Detect which cell encompasses the target text, then output its (x, y) center coordinate. 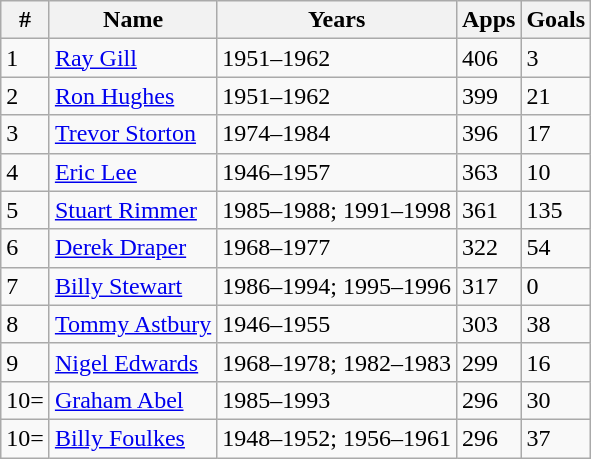
6 (26, 248)
1968–1978; 1982–1983 (337, 362)
17 (556, 134)
1985–1988; 1991–1998 (337, 210)
1 (26, 58)
2 (26, 96)
Stuart Rimmer (132, 210)
363 (488, 172)
Nigel Edwards (132, 362)
8 (26, 324)
Name (132, 20)
38 (556, 324)
Ray Gill (132, 58)
303 (488, 324)
317 (488, 286)
1974–1984 (337, 134)
Eric Lee (132, 172)
# (26, 20)
Years (337, 20)
0 (556, 286)
1986–1994; 1995–1996 (337, 286)
Ron Hughes (132, 96)
1948–1952; 1956–1961 (337, 438)
4 (26, 172)
5 (26, 210)
54 (556, 248)
406 (488, 58)
399 (488, 96)
16 (556, 362)
Billy Foulkes (132, 438)
1946–1957 (337, 172)
Trevor Storton (132, 134)
1968–1977 (337, 248)
135 (556, 210)
Billy Stewart (132, 286)
361 (488, 210)
Graham Abel (132, 400)
396 (488, 134)
Tommy Astbury (132, 324)
Apps (488, 20)
1985–1993 (337, 400)
Derek Draper (132, 248)
21 (556, 96)
30 (556, 400)
10 (556, 172)
1946–1955 (337, 324)
7 (26, 286)
299 (488, 362)
37 (556, 438)
9 (26, 362)
Goals (556, 20)
322 (488, 248)
